Pinpoint the cell where the given text exists, returning its [x, y] midpoint coordinate. 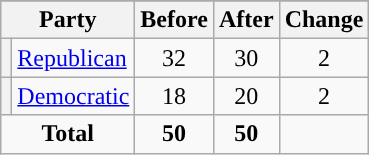
18 [174, 96]
Republican [74, 58]
Democratic [74, 96]
Party [68, 20]
20 [246, 96]
30 [246, 58]
Change [324, 20]
Before [174, 20]
32 [174, 58]
Total [68, 134]
After [246, 20]
